Search for the cell housing the specified text and yield its [X, Y] center coordinate. 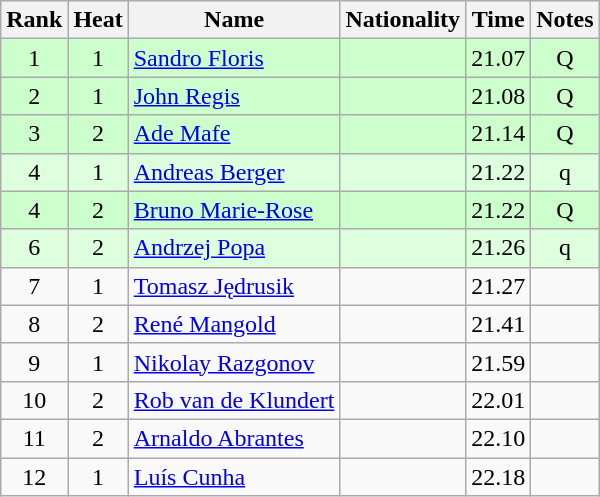
Andrzej Popa [234, 248]
21.26 [498, 248]
John Regis [234, 96]
Notes [565, 20]
Rank [34, 20]
9 [34, 362]
Arnaldo Abrantes [234, 438]
11 [34, 438]
René Mangold [234, 324]
6 [34, 248]
22.10 [498, 438]
Time [498, 20]
21.08 [498, 96]
21.59 [498, 362]
12 [34, 477]
22.18 [498, 477]
22.01 [498, 400]
Ade Mafe [234, 134]
Nikolay Razgonov [234, 362]
21.14 [498, 134]
7 [34, 286]
21.07 [498, 58]
Andreas Berger [234, 172]
21.27 [498, 286]
Name [234, 20]
Heat [98, 20]
10 [34, 400]
Luís Cunha [234, 477]
Nationality [403, 20]
8 [34, 324]
Tomasz Jędrusik [234, 286]
3 [34, 134]
Bruno Marie-Rose [234, 210]
Rob van de Klundert [234, 400]
Sandro Floris [234, 58]
21.41 [498, 324]
